Output the [X, Y] coordinate of the center of the cell containing the given text.  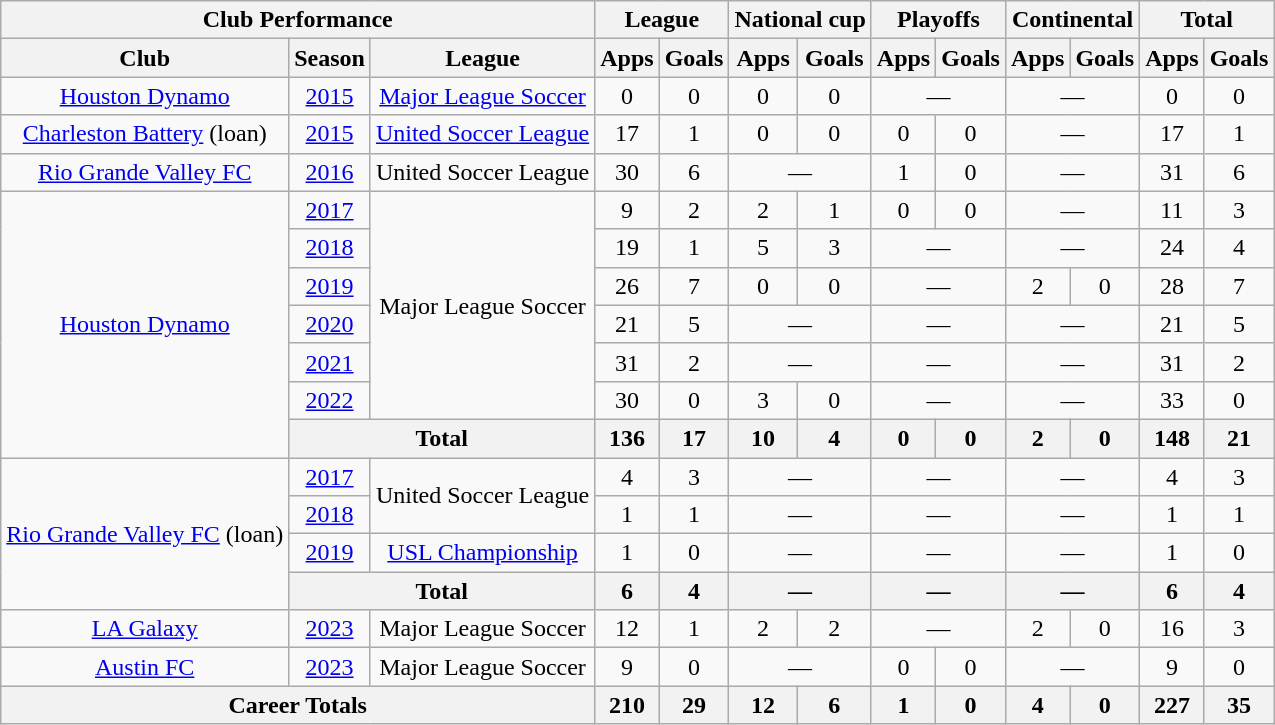
Career Totals [298, 705]
10 [763, 438]
2020 [330, 324]
Austin FC [145, 667]
2022 [330, 400]
LA Galaxy [145, 629]
Playoffs [938, 20]
19 [627, 248]
Continental [1072, 20]
16 [1172, 629]
2016 [330, 172]
National cup [800, 20]
Charleston Battery (loan) [145, 134]
Club Performance [298, 20]
Rio Grande Valley FC (loan) [145, 534]
24 [1172, 248]
Rio Grande Valley FC [145, 172]
35 [1239, 705]
28 [1172, 286]
29 [694, 705]
Season [330, 58]
Club [145, 58]
11 [1172, 210]
USL Championship [482, 553]
136 [627, 438]
33 [1172, 400]
2021 [330, 362]
210 [627, 705]
26 [627, 286]
148 [1172, 438]
227 [1172, 705]
